Capture the cell that displays the provided text and extract its [X, Y] central coordinate. 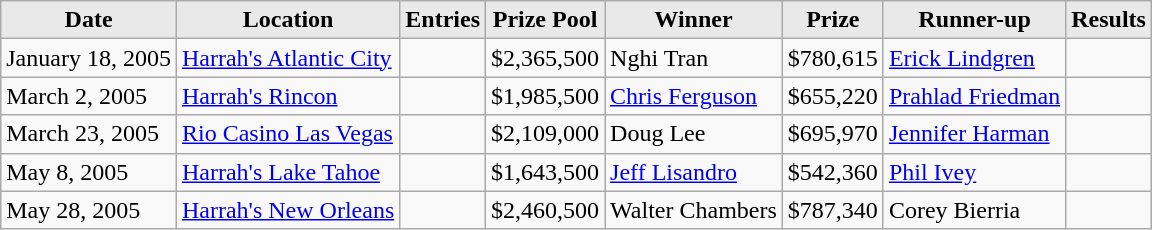
$2,365,500 [546, 58]
$695,970 [832, 134]
March 23, 2005 [89, 134]
Rio Casino Las Vegas [288, 134]
January 18, 2005 [89, 58]
March 2, 2005 [89, 96]
$542,360 [832, 172]
$1,643,500 [546, 172]
Jennifer Harman [974, 134]
Entries [443, 20]
Nghi Tran [694, 58]
Location [288, 20]
Erick Lindgren [974, 58]
Runner-up [974, 20]
Prahlad Friedman [974, 96]
$655,220 [832, 96]
$2,109,000 [546, 134]
Doug Lee [694, 134]
$787,340 [832, 210]
Winner [694, 20]
Results [1109, 20]
Corey Bierria [974, 210]
Chris Ferguson [694, 96]
$2,460,500 [546, 210]
Walter Chambers [694, 210]
Harrah's Lake Tahoe [288, 172]
Harrah's Rincon [288, 96]
Harrah's Atlantic City [288, 58]
$1,985,500 [546, 96]
Harrah's New Orleans [288, 210]
Jeff Lisandro [694, 172]
Date [89, 20]
$780,615 [832, 58]
Phil Ivey [974, 172]
May 28, 2005 [89, 210]
Prize [832, 20]
May 8, 2005 [89, 172]
Prize Pool [546, 20]
